Capture the cell that displays the provided text and extract its [x, y] central coordinate. 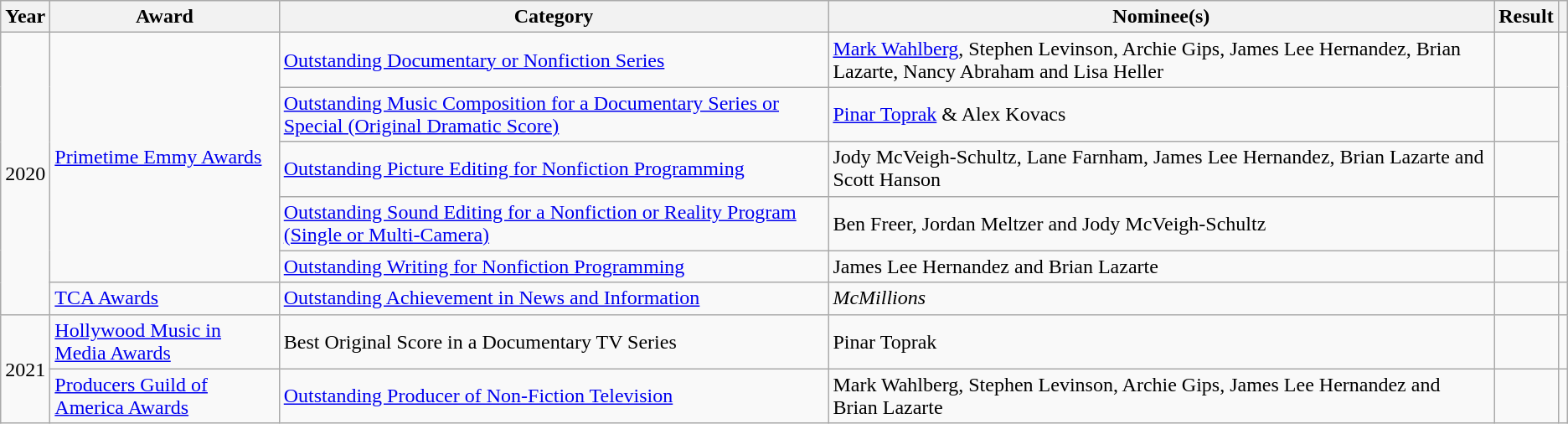
Category [554, 17]
Outstanding Producer of Non-Fiction Television [554, 396]
Jody McVeigh-Schultz, Lane Farnham, James Lee Hernandez, Brian Lazarte and Scott Hanson [1161, 169]
McMillions [1161, 298]
Producers Guild of America Awards [164, 396]
Outstanding Picture Editing for Nonfiction Programming [554, 169]
James Lee Hernandez and Brian Lazarte [1161, 266]
Award [164, 17]
Primetime Emmy Awards [164, 158]
TCA Awards [164, 298]
Year [25, 17]
Outstanding Sound Editing for a Nonfiction or Reality Program (Single or Multi-Camera) [554, 223]
Outstanding Documentary or Nonfiction Series [554, 60]
Best Original Score in a Documentary TV Series [554, 342]
Outstanding Music Composition for a Documentary Series or Special (Original Dramatic Score) [554, 114]
Pinar Toprak [1161, 342]
2020 [25, 173]
Ben Freer, Jordan Meltzer and Jody McVeigh-Schultz [1161, 223]
Result [1526, 17]
Outstanding Achievement in News and Information [554, 298]
Mark Wahlberg, Stephen Levinson, Archie Gips, James Lee Hernandez and Brian Lazarte [1161, 396]
Outstanding Writing for Nonfiction Programming [554, 266]
2021 [25, 369]
Hollywood Music in Media Awards [164, 342]
Mark Wahlberg, Stephen Levinson, Archie Gips, James Lee Hernandez, Brian Lazarte, Nancy Abraham and Lisa Heller [1161, 60]
Pinar Toprak & Alex Kovacs [1161, 114]
Nominee(s) [1161, 17]
